Search for the cell housing the specified text and yield its (X, Y) center coordinate. 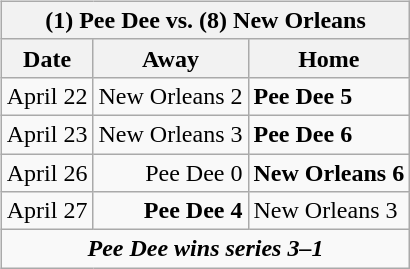
April 23 (47, 134)
Away (170, 58)
(1) Pee Dee vs. (8) New Orleans (205, 20)
April 26 (47, 173)
Pee Dee 6 (329, 134)
Pee Dee 0 (170, 173)
Date (47, 58)
April 27 (47, 211)
Pee Dee 4 (170, 211)
Pee Dee 5 (329, 96)
New Orleans 6 (329, 173)
Pee Dee wins series 3–1 (205, 249)
New Orleans 2 (170, 96)
April 22 (47, 96)
Home (329, 58)
